Search for the cell housing the specified text and yield its [X, Y] center coordinate. 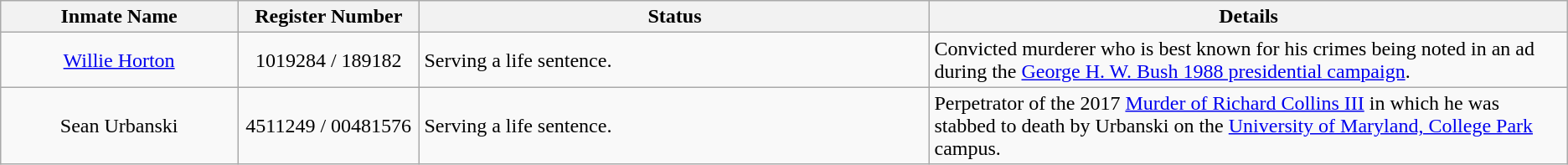
Inmate Name [119, 17]
Register Number [328, 17]
Sean Urbanski [119, 126]
Status [675, 17]
Willie Horton [119, 60]
Details [1248, 17]
4511249 / 00481576 [328, 126]
1019284 / 189182 [328, 60]
Convicted murderer who is best known for his crimes being noted in an ad during the George H. W. Bush 1988 presidential campaign. [1248, 60]
